Pinpoint the cell where the given text exists, returning its [X, Y] midpoint coordinate. 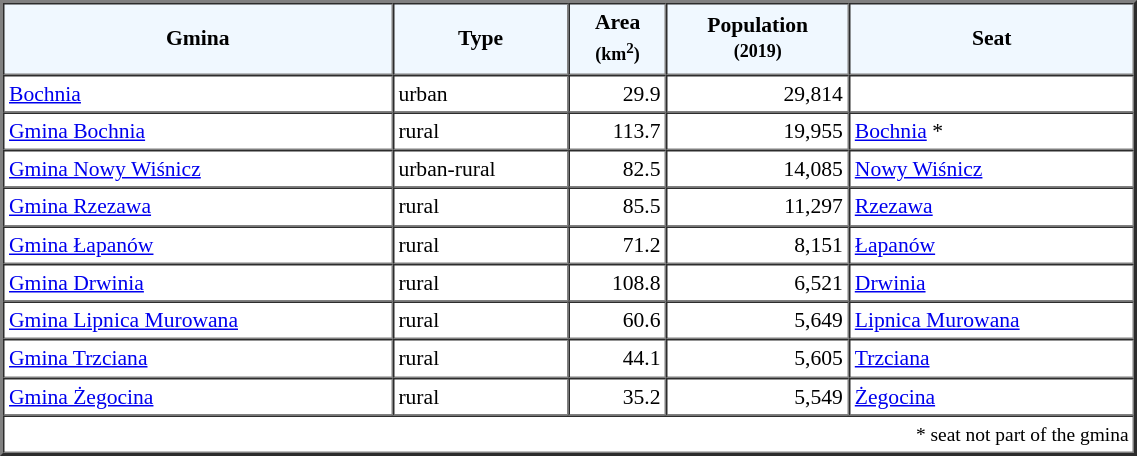
Gmina Lipnica Murowana [198, 321]
60.6 [618, 321]
Bochnia * [992, 131]
Gmina Łapanów [198, 245]
urban-rural [480, 169]
5,649 [758, 321]
Gmina Trzciana [198, 359]
Gmina Bochnia [198, 131]
* seat not part of the gmina [569, 434]
Type [480, 38]
Gmina Drwinia [198, 283]
Seat [992, 38]
Gmina Żegocina [198, 396]
5,605 [758, 359]
44.1 [618, 359]
Bochnia [198, 93]
Rzezawa [992, 207]
85.5 [618, 207]
6,521 [758, 283]
108.8 [618, 283]
29,814 [758, 93]
Population(2019) [758, 38]
82.5 [618, 169]
Area(km2) [618, 38]
Gmina Nowy Wiśnicz [198, 169]
35.2 [618, 396]
Trzciana [992, 359]
Łapanów [992, 245]
Lipnica Murowana [992, 321]
29.9 [618, 93]
Żegocina [992, 396]
Drwinia [992, 283]
Gmina Rzezawa [198, 207]
Nowy Wiśnicz [992, 169]
8,151 [758, 245]
Gmina [198, 38]
71.2 [618, 245]
113.7 [618, 131]
11,297 [758, 207]
urban [480, 93]
19,955 [758, 131]
14,085 [758, 169]
5,549 [758, 396]
